Search for the cell housing the specified text and yield its (X, Y) center coordinate. 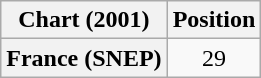
29 (214, 58)
France (SNEP) (84, 58)
Chart (2001) (84, 20)
Position (214, 20)
